Provide the [x, y] coordinate of the cell's center where the given text is located.  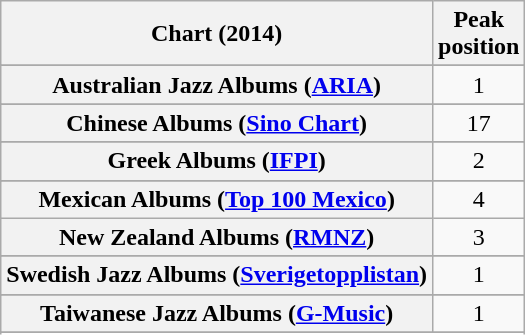
Greek Albums (IFPI) [217, 161]
Peakposition [479, 34]
Australian Jazz Albums (ARIA) [217, 85]
3 [479, 237]
17 [479, 123]
2 [479, 161]
Chinese Albums (Sino Chart) [217, 123]
Swedish Jazz Albums (Sverigetopplistan) [217, 275]
Mexican Albums (Top 100 Mexico) [217, 199]
New Zealand Albums (RMNZ) [217, 237]
4 [479, 199]
Taiwanese Jazz Albums (G-Music) [217, 313]
Chart (2014) [217, 34]
